Detect which cell encompasses the target text, then output its [x, y] center coordinate. 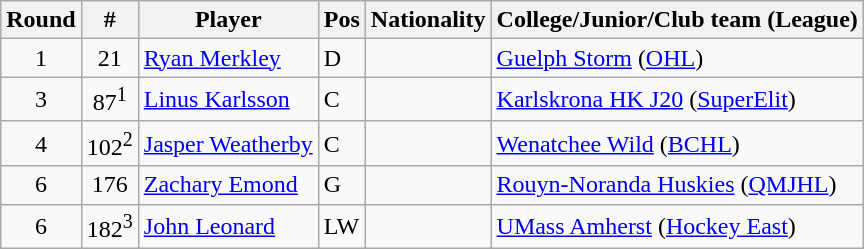
Rouyn-Noranda Huskies (QMJHL) [677, 185]
LW [342, 226]
Jasper Weatherby [228, 144]
D [342, 58]
1823 [110, 226]
21 [110, 58]
Guelph Storm (OHL) [677, 58]
College/Junior/Club team (League) [677, 20]
Linus Karlsson [228, 100]
3 [41, 100]
Wenatchee Wild (BCHL) [677, 144]
# [110, 20]
Round [41, 20]
Ryan Merkley [228, 58]
John Leonard [228, 226]
1022 [110, 144]
Player [228, 20]
UMass Amherst (Hockey East) [677, 226]
4 [41, 144]
Zachary Emond [228, 185]
G [342, 185]
Karlskrona HK J20 (SuperElit) [677, 100]
Nationality [428, 20]
176 [110, 185]
Pos [342, 20]
1 [41, 58]
871 [110, 100]
